Identify which cell holds the provided text, then report its [X, Y] central coordinate. 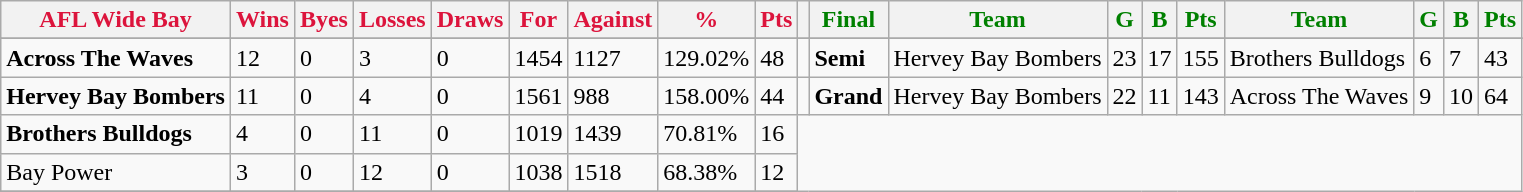
48 [776, 58]
143 [1200, 96]
22 [1124, 96]
1019 [538, 134]
Draws [470, 20]
988 [613, 96]
Byes [324, 20]
Losses [392, 20]
Wins [262, 20]
% [706, 20]
43 [1500, 58]
1127 [613, 58]
Bay Power [116, 172]
7 [1460, 58]
10 [1460, 96]
Against [613, 20]
Grand [848, 96]
44 [776, 96]
68.38% [706, 172]
6 [1429, 58]
16 [776, 134]
70.81% [706, 134]
1454 [538, 58]
64 [1500, 96]
AFL Wide Bay [116, 20]
For [538, 20]
17 [1160, 58]
Final [848, 20]
1518 [613, 172]
1439 [613, 134]
155 [1200, 58]
Semi [848, 58]
9 [1429, 96]
23 [1124, 58]
129.02% [706, 58]
1561 [538, 96]
158.00% [706, 96]
1038 [538, 172]
